Search for the cell housing the specified text and yield its (X, Y) center coordinate. 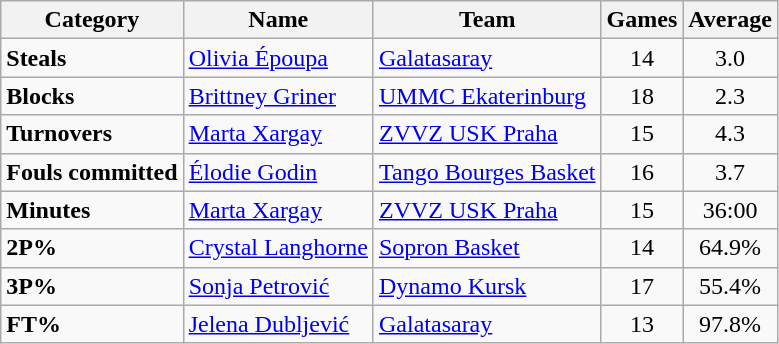
Dynamo Kursk (487, 286)
16 (642, 172)
18 (642, 96)
36:00 (730, 210)
13 (642, 324)
Tango Bourges Basket (487, 172)
Olivia Époupa (278, 58)
Average (730, 20)
Fouls committed (92, 172)
3.7 (730, 172)
Sonja Petrović (278, 286)
55.4% (730, 286)
97.8% (730, 324)
Steals (92, 58)
Sopron Basket (487, 248)
17 (642, 286)
FT% (92, 324)
3.0 (730, 58)
Name (278, 20)
Team (487, 20)
Minutes (92, 210)
Brittney Griner (278, 96)
3P% (92, 286)
Category (92, 20)
Turnovers (92, 134)
Élodie Godin (278, 172)
Crystal Langhorne (278, 248)
UMMC Ekaterinburg (487, 96)
Games (642, 20)
Blocks (92, 96)
4.3 (730, 134)
2.3 (730, 96)
2P% (92, 248)
Jelena Dubljević (278, 324)
64.9% (730, 248)
